Capture the cell that displays the provided text and extract its [x, y] central coordinate. 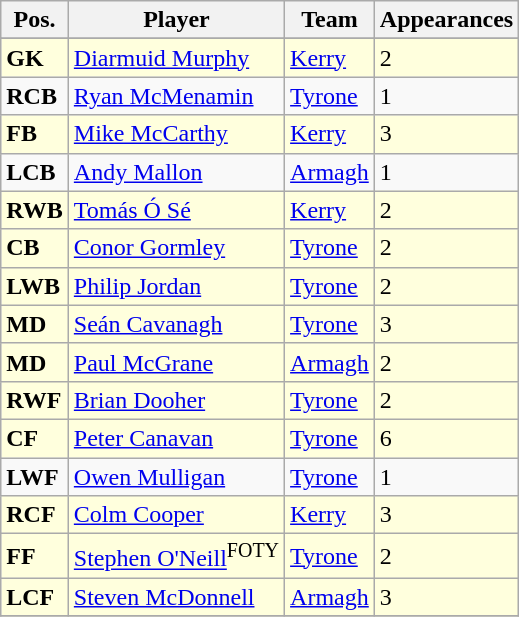
Owen Mulligan [176, 477]
Philip Jordan [176, 286]
Colm Cooper [176, 515]
Team [330, 20]
LCB [35, 172]
FF [35, 556]
GK [35, 58]
6 [446, 438]
LWF [35, 477]
Brian Dooher [176, 400]
RCF [35, 515]
Paul McGrane [176, 362]
Pos. [35, 20]
LCF [35, 597]
Player [176, 20]
Ryan McMenamin [176, 96]
Seán Cavanagh [176, 324]
Steven McDonnell [176, 597]
CF [35, 438]
Andy Mallon [176, 172]
RCB [35, 96]
LWB [35, 286]
Conor Gormley [176, 248]
FB [35, 134]
Tomás Ó Sé [176, 210]
RWF [35, 400]
Stephen O'NeillFOTY [176, 556]
Diarmuid Murphy [176, 58]
CB [35, 248]
Peter Canavan [176, 438]
Mike McCarthy [176, 134]
Appearances [446, 20]
RWB [35, 210]
